Pinpoint the cell where the given text exists, returning its (X, Y) midpoint coordinate. 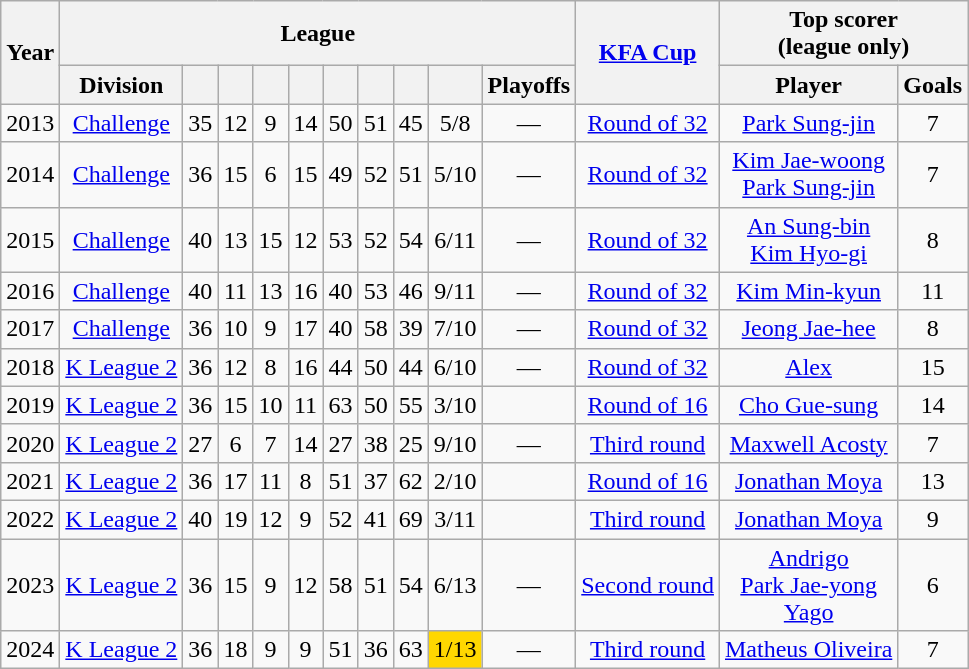
Kim Min-kyun (808, 291)
Alex (808, 367)
2016 (30, 291)
2013 (30, 123)
2018 (30, 367)
2023 (30, 584)
Top scorer(league only) (843, 34)
19 (236, 519)
2022 (30, 519)
2015 (30, 240)
League (318, 34)
35 (200, 123)
25 (410, 443)
37 (376, 481)
Kim Jae-woongPark Sung-jin (808, 174)
2020 (30, 443)
69 (410, 519)
2017 (30, 329)
Park Sung-jin (808, 123)
5/10 (455, 174)
3/10 (455, 405)
9/10 (455, 443)
2024 (30, 650)
2019 (30, 405)
39 (410, 329)
AndrigoPark Jae-yongYago (808, 584)
6/10 (455, 367)
Maxwell Acosty (808, 443)
Goals (933, 85)
5/8 (455, 123)
45 (410, 123)
Matheus Oliveira (808, 650)
An Sung-binKim Hyo-gi (808, 240)
55 (410, 405)
2021 (30, 481)
2014 (30, 174)
Cho Gue-sung (808, 405)
KFA Cup (648, 52)
38 (376, 443)
9/11 (455, 291)
2/10 (455, 481)
7/10 (455, 329)
49 (340, 174)
46 (410, 291)
Jeong Jae-hee (808, 329)
Player (808, 85)
18 (236, 650)
62 (410, 481)
41 (376, 519)
3/11 (455, 519)
Division (122, 85)
6/11 (455, 240)
6/13 (455, 584)
Year (30, 52)
Playoffs (529, 85)
1/13 (455, 650)
Second round (648, 584)
